Scan for the cell matching the given text and deliver its [x, y] coordinate at center. 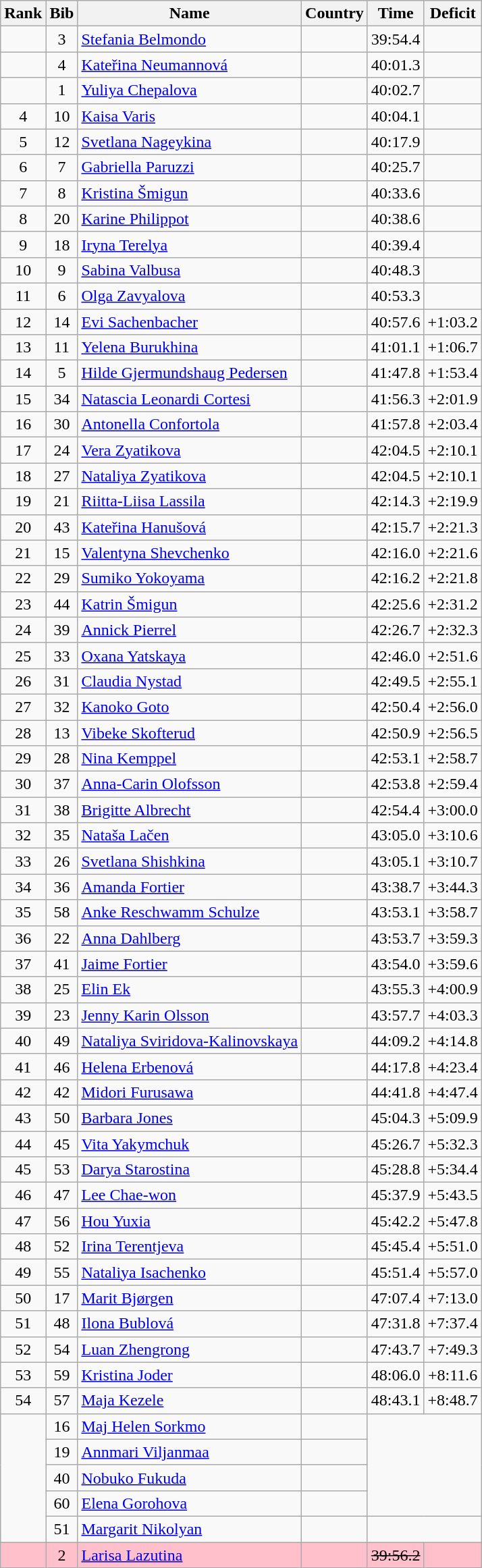
Margarit Nikolyan [190, 1529]
Gabriella Paruzzi [190, 167]
44:09.2 [396, 1041]
+5:09.9 [452, 1118]
Name [190, 13]
43:53.7 [396, 938]
Luan Zhengrong [190, 1349]
43:05.1 [396, 861]
45:45.4 [396, 1247]
Nataliya Zyatikova [190, 476]
Nataša Lačen [190, 836]
+5:51.0 [452, 1247]
56 [62, 1221]
Annmari Viljanmaa [190, 1452]
40:33.6 [396, 193]
Kateřina Hanušová [190, 527]
Valentyna Shevchenko [190, 553]
Anna-Carin Olofsson [190, 784]
3 [62, 39]
Kanoko Goto [190, 707]
Claudia Nystad [190, 681]
Elena Gorohova [190, 1503]
42:16.0 [396, 553]
40:02.7 [396, 90]
Larisa Lazutina [190, 1555]
Barbara Jones [190, 1118]
42:46.0 [396, 655]
41:57.8 [396, 425]
Karine Philippot [190, 219]
+5:43.5 [452, 1195]
+1:06.7 [452, 348]
Hou Yuxia [190, 1221]
Jenny Karin Olsson [190, 1015]
40:01.3 [396, 65]
2 [62, 1555]
42:53.8 [396, 784]
45:51.4 [396, 1272]
43:53.1 [396, 913]
Oxana Yatskaya [190, 655]
+2:32.3 [452, 630]
47:43.7 [396, 1349]
+4:00.9 [452, 990]
40:38.6 [396, 219]
+2:21.8 [452, 578]
+2:31.2 [452, 604]
Maj Helen Sorkmo [190, 1426]
Evi Sachenbacher [190, 322]
Sumiko Yokoyama [190, 578]
Iryna Terelya [190, 244]
43:38.7 [396, 887]
Lee Chae-won [190, 1195]
Svetlana Shishkina [190, 861]
42:26.7 [396, 630]
Deficit [452, 13]
Kristina Joder [190, 1375]
+8:11.6 [452, 1375]
Time [396, 13]
+5:32.3 [452, 1144]
+1:03.2 [452, 322]
Rank [23, 13]
Jaime Fortier [190, 964]
Sabina Valbusa [190, 270]
47:07.4 [396, 1298]
+3:10.7 [452, 861]
Brigitte Albrecht [190, 810]
+3:44.3 [452, 887]
45:28.8 [396, 1170]
42:50.9 [396, 732]
Darya Starostina [190, 1170]
Maja Kezele [190, 1401]
42:14.3 [396, 502]
Riitta-Liisa Lassila [190, 502]
+2:51.6 [452, 655]
47:31.8 [396, 1324]
43:54.0 [396, 964]
42:53.1 [396, 759]
+3:58.7 [452, 913]
45:42.2 [396, 1221]
+5:47.8 [452, 1221]
Yelena Burukhina [190, 348]
+2:21.6 [452, 553]
Bib [62, 13]
Katrin Šmigun [190, 604]
Vita Yakymchuk [190, 1144]
Irina Terentjeva [190, 1247]
Elin Ek [190, 990]
Nina Kemppel [190, 759]
Midori Furusawa [190, 1092]
1 [62, 90]
+3:10.6 [452, 836]
42:25.6 [396, 604]
44:41.8 [396, 1092]
+2:56.0 [452, 707]
+2:21.3 [452, 527]
+3:59.6 [452, 964]
43:55.3 [396, 990]
41:01.1 [396, 348]
44:17.8 [396, 1066]
+4:03.3 [452, 1015]
Ilona Bublová [190, 1324]
39:54.4 [396, 39]
59 [62, 1375]
Stefania Belmondo [190, 39]
Amanda Fortier [190, 887]
40:17.9 [396, 142]
Annick Pierrel [190, 630]
Country [335, 13]
Nobuko Fukuda [190, 1478]
40:04.1 [396, 116]
Kristina Šmigun [190, 193]
+4:23.4 [452, 1066]
+4:14.8 [452, 1041]
42:54.4 [396, 810]
+2:58.7 [452, 759]
Vera Zyatikova [190, 450]
+7:37.4 [452, 1324]
45:04.3 [396, 1118]
+2:59.4 [452, 784]
+2:01.9 [452, 399]
+3:00.0 [452, 810]
41:47.8 [396, 373]
39:56.2 [396, 1555]
+2:03.4 [452, 425]
Antonella Confortola [190, 425]
Hilde Gjermundshaug Pedersen [190, 373]
Olga Zavyalova [190, 296]
43:57.7 [396, 1015]
Anke Reschwamm Schulze [190, 913]
58 [62, 913]
43:05.0 [396, 836]
Marit Bjørgen [190, 1298]
42:49.5 [396, 681]
Kateřina Neumannová [190, 65]
48:43.1 [396, 1401]
Yuliya Chepalova [190, 90]
Vibeke Skofterud [190, 732]
Natascia Leonardi Cortesi [190, 399]
+7:49.3 [452, 1349]
Nataliya Sviridova-Kalinovskaya [190, 1041]
+2:56.5 [452, 732]
+2:55.1 [452, 681]
42:16.2 [396, 578]
Kaisa Varis [190, 116]
Anna Dahlberg [190, 938]
45:26.7 [396, 1144]
40:53.3 [396, 296]
60 [62, 1503]
+1:53.4 [452, 373]
42:15.7 [396, 527]
45:37.9 [396, 1195]
+2:19.9 [452, 502]
48:06.0 [396, 1375]
+8:48.7 [452, 1401]
40:48.3 [396, 270]
+4:47.4 [452, 1092]
+3:59.3 [452, 938]
55 [62, 1272]
40:25.7 [396, 167]
40:57.6 [396, 322]
40:39.4 [396, 244]
+5:34.4 [452, 1170]
41:56.3 [396, 399]
Helena Erbenová [190, 1066]
42:50.4 [396, 707]
+5:57.0 [452, 1272]
57 [62, 1401]
+7:13.0 [452, 1298]
Svetlana Nageykina [190, 142]
Nataliya Isachenko [190, 1272]
